Return the (x, y) coordinate for the center point of the cell that contains the specified text.  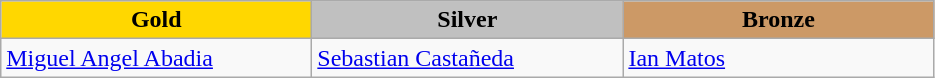
Silver (468, 20)
Gold (156, 20)
Miguel Angel Abadia (156, 58)
Sebastian Castañeda (468, 58)
Ian Matos (778, 58)
Bronze (778, 20)
